Identify which cell holds the provided text, then report its (X, Y) central coordinate. 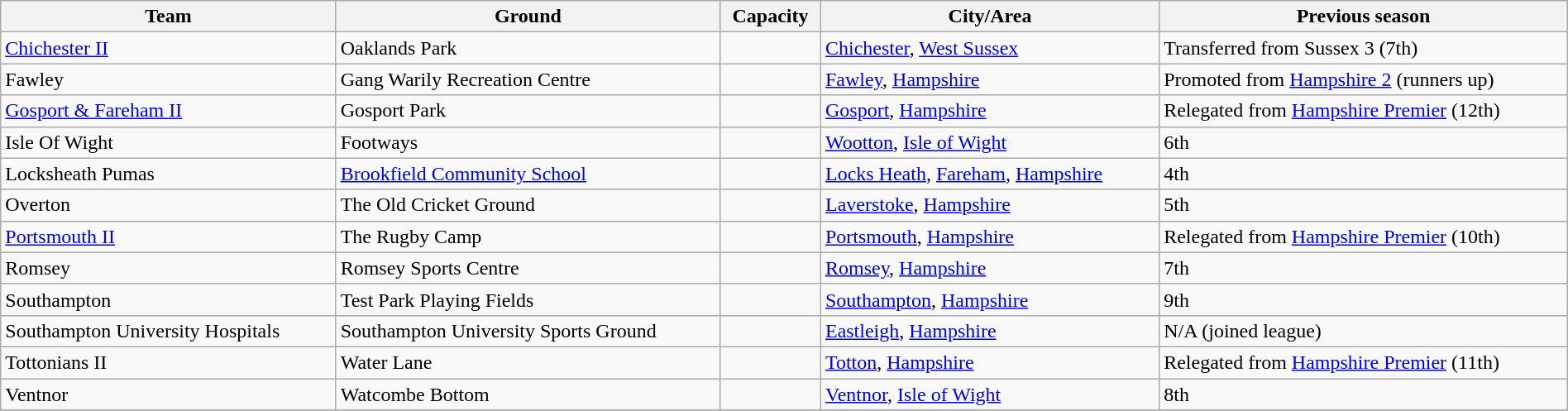
Locksheath Pumas (169, 174)
Gang Warily Recreation Centre (528, 79)
Water Lane (528, 362)
Gosport Park (528, 111)
Gosport, Hampshire (989, 111)
Footways (528, 142)
Portsmouth II (169, 237)
Eastleigh, Hampshire (989, 331)
9th (1364, 299)
The Rugby Camp (528, 237)
Gosport & Fareham II (169, 111)
Southampton (169, 299)
Locks Heath, Fareham, Hampshire (989, 174)
Overton (169, 205)
Chichester II (169, 48)
Tottonians II (169, 362)
The Old Cricket Ground (528, 205)
Wootton, Isle of Wight (989, 142)
Ground (528, 17)
Fawley, Hampshire (989, 79)
Relegated from Hampshire Premier (10th) (1364, 237)
Transferred from Sussex 3 (7th) (1364, 48)
Brookfield Community School (528, 174)
Ventnor, Isle of Wight (989, 394)
Southampton University Hospitals (169, 331)
Team (169, 17)
Relegated from Hampshire Premier (12th) (1364, 111)
Southampton, Hampshire (989, 299)
Relegated from Hampshire Premier (11th) (1364, 362)
8th (1364, 394)
Ventnor (169, 394)
5th (1364, 205)
N/A (joined league) (1364, 331)
Isle Of Wight (169, 142)
6th (1364, 142)
Previous season (1364, 17)
Southampton University Sports Ground (528, 331)
Romsey (169, 268)
Romsey Sports Centre (528, 268)
City/Area (989, 17)
Fawley (169, 79)
Portsmouth, Hampshire (989, 237)
Totton, Hampshire (989, 362)
Laverstoke, Hampshire (989, 205)
4th (1364, 174)
Capacity (771, 17)
Oaklands Park (528, 48)
Test Park Playing Fields (528, 299)
Watcombe Bottom (528, 394)
Promoted from Hampshire 2 (runners up) (1364, 79)
7th (1364, 268)
Chichester, West Sussex (989, 48)
Romsey, Hampshire (989, 268)
